Identify which cell holds the provided text, then report its (X, Y) central coordinate. 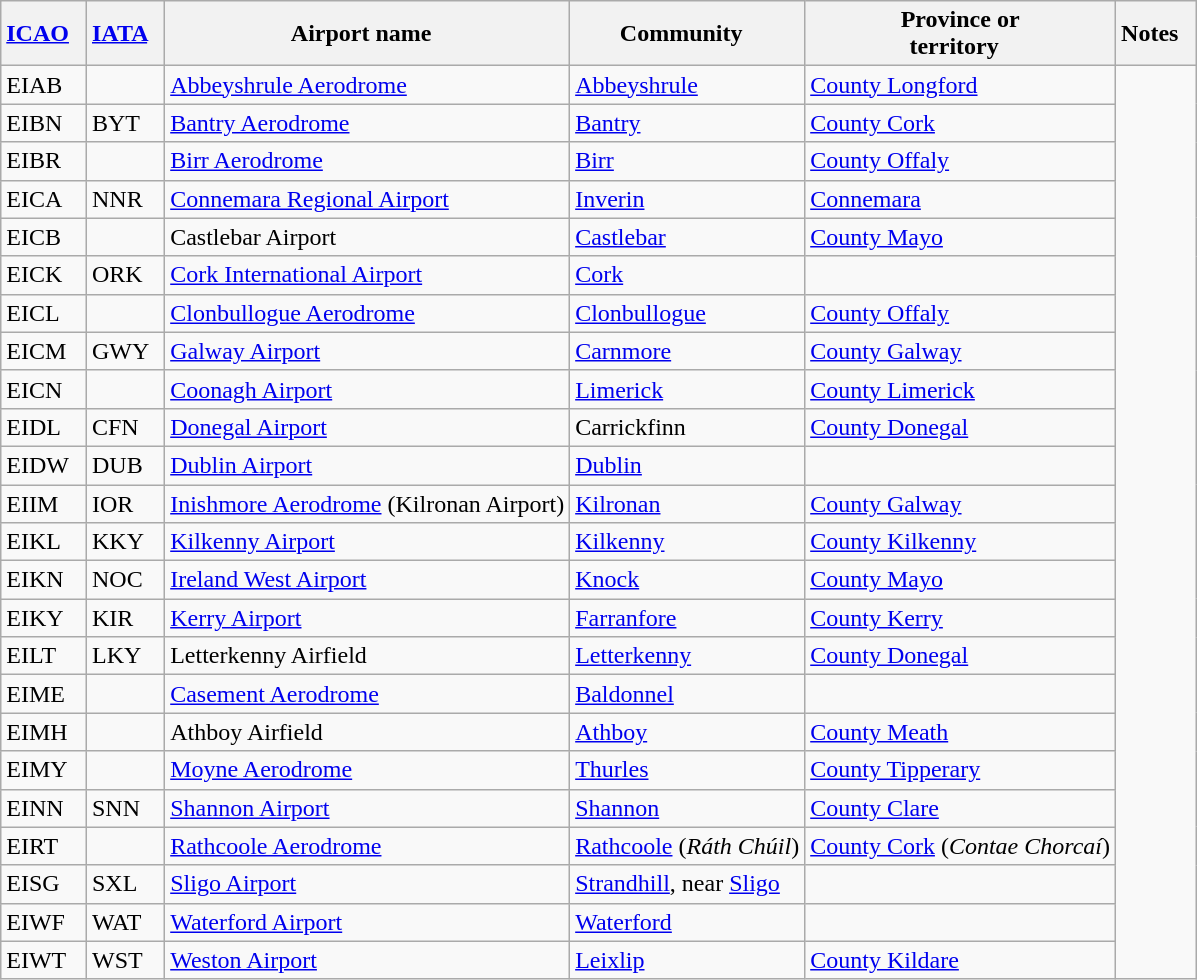
EICM (44, 351)
CFN (125, 427)
EICL (44, 313)
Clonbullogue (688, 313)
Strandhill, near Sligo (688, 884)
ORK (125, 275)
County Clare (960, 808)
Waterford Airport (368, 922)
County Cork (Contae Chorcaí) (960, 846)
Carrickfinn (688, 427)
Dublin Airport (368, 465)
Shannon (688, 808)
Baldonnel (688, 694)
Athboy (688, 732)
County Tipperary (960, 770)
Abbeyshrule Aerodrome (368, 85)
EICN (44, 389)
NNR (125, 199)
EIMH (44, 732)
WST (125, 960)
Inishmore Aerodrome (Kilronan Airport) (368, 503)
Ireland West Airport (368, 580)
IATA (125, 34)
Letterkenny (688, 656)
KIR (125, 618)
ICAO (44, 34)
Cork (688, 275)
EIBN (44, 123)
Cork International Airport (368, 275)
Kilkenny (688, 542)
Casement Aerodrome (368, 694)
County Cork (960, 123)
Athboy Airfield (368, 732)
DUB (125, 465)
Castlebar Airport (368, 237)
EIWT (44, 960)
SXL (125, 884)
Farranfore (688, 618)
Community (688, 34)
County Kildare (960, 960)
Carnmore (688, 351)
Sligo Airport (368, 884)
County Kerry (960, 618)
Dublin (688, 465)
LKY (125, 656)
EIIM (44, 503)
County Meath (960, 732)
County Longford (960, 85)
EISG (44, 884)
NOC (125, 580)
Letterkenny Airfield (368, 656)
SNN (125, 808)
Connemara (960, 199)
Knock (688, 580)
EINN (44, 808)
EICK (44, 275)
EIKY (44, 618)
Galway Airport (368, 351)
Airport name (368, 34)
Donegal Airport (368, 427)
EIDW (44, 465)
Kilkenny Airport (368, 542)
Bantry (688, 123)
EIWF (44, 922)
Waterford (688, 922)
Coonagh Airport (368, 389)
Notes (1156, 34)
EIKL (44, 542)
Leixlip (688, 960)
EICB (44, 237)
Shannon Airport (368, 808)
EIRT (44, 846)
EIKN (44, 580)
Clonbullogue Aerodrome (368, 313)
WAT (125, 922)
Province orterritory (960, 34)
Inverin (688, 199)
Rathcoole Aerodrome (368, 846)
EILT (44, 656)
Birr (688, 161)
Rathcoole (Ráth Chúil) (688, 846)
EIAB (44, 85)
EIBR (44, 161)
County Limerick (960, 389)
Thurles (688, 770)
Connemara Regional Airport (368, 199)
GWY (125, 351)
Bantry Aerodrome (368, 123)
EIDL (44, 427)
Moyne Aerodrome (368, 770)
EIMY (44, 770)
EIME (44, 694)
EICA (44, 199)
KKY (125, 542)
Kerry Airport (368, 618)
Abbeyshrule (688, 85)
Castlebar (688, 237)
IOR (125, 503)
Kilronan (688, 503)
Limerick (688, 389)
County Kilkenny (960, 542)
Weston Airport (368, 960)
Birr Aerodrome (368, 161)
BYT (125, 123)
